Extract the [X, Y] coordinate from the center of the cell holding the provided text.  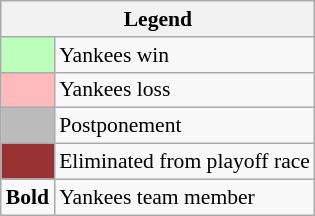
Eliminated from playoff race [184, 162]
Yankees team member [184, 197]
Postponement [184, 126]
Yankees loss [184, 90]
Bold [28, 197]
Legend [158, 19]
Yankees win [184, 55]
